From the cell containing the given text, extract its center point as (x, y) coordinate. 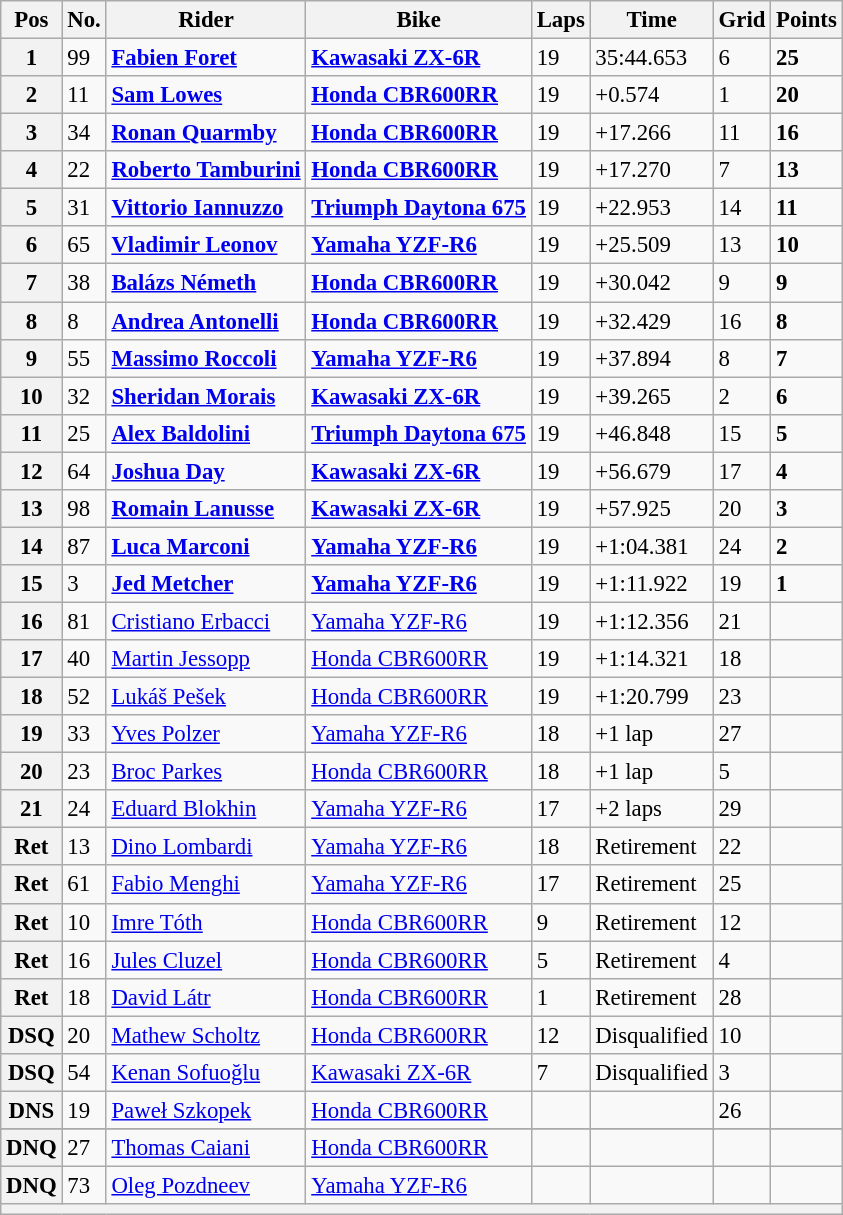
+57.925 (652, 509)
+17.270 (652, 170)
+1:14.321 (652, 659)
55 (84, 358)
98 (84, 509)
Vittorio Iannuzzo (206, 208)
Mathew Scholtz (206, 1035)
Imre Tóth (206, 922)
+1:11.922 (652, 584)
65 (84, 245)
Massimo Roccoli (206, 358)
34 (84, 133)
Kenan Sofuoğlu (206, 1073)
Romain Lanusse (206, 509)
Ronan Quarmby (206, 133)
29 (742, 809)
73 (84, 1185)
Rider (206, 20)
26 (742, 1110)
81 (84, 621)
Paweł Szkopek (206, 1110)
32 (84, 396)
+46.848 (652, 433)
Martin Jessopp (206, 659)
38 (84, 283)
61 (84, 885)
+39.265 (652, 396)
87 (84, 546)
+1:12.356 (652, 621)
99 (84, 58)
40 (84, 659)
+37.894 (652, 358)
+25.509 (652, 245)
28 (742, 997)
+32.429 (652, 321)
+30.042 (652, 283)
35:44.653 (652, 58)
Sam Lowes (206, 95)
Grid (742, 20)
Lukáš Pešek (206, 697)
DNS (32, 1110)
Points (806, 20)
54 (84, 1073)
Oleg Pozdneev (206, 1185)
Fabio Menghi (206, 885)
David Látr (206, 997)
Andrea Antonelli (206, 321)
33 (84, 734)
Dino Lombardi (206, 847)
Alex Baldolini (206, 433)
52 (84, 697)
+1:20.799 (652, 697)
Joshua Day (206, 471)
+0.574 (652, 95)
Jed Metcher (206, 584)
Yves Polzer (206, 734)
Eduard Blokhin (206, 809)
Fabien Foret (206, 58)
Sheridan Morais (206, 396)
Jules Cluzel (206, 960)
Laps (560, 20)
Thomas Caiani (206, 1148)
Bike (418, 20)
64 (84, 471)
Balázs Németh (206, 283)
Roberto Tamburini (206, 170)
No. (84, 20)
+22.953 (652, 208)
+17.266 (652, 133)
Cristiano Erbacci (206, 621)
+56.679 (652, 471)
+2 laps (652, 809)
Pos (32, 20)
Broc Parkes (206, 772)
Luca Marconi (206, 546)
Vladimir Leonov (206, 245)
Time (652, 20)
31 (84, 208)
+1:04.381 (652, 546)
